Determine the [X, Y] coordinate at the center of the cell enclosing the given text.  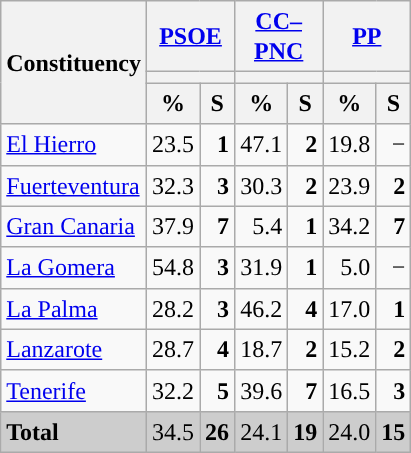
Total [74, 432]
46.2 [262, 308]
16.5 [350, 390]
Constituency [74, 62]
19.8 [350, 144]
5.0 [350, 268]
54.8 [172, 268]
39.6 [262, 390]
PP [367, 36]
32.3 [172, 186]
5.4 [262, 226]
15.2 [350, 350]
34.2 [350, 226]
19 [306, 432]
Tenerife [74, 390]
28.7 [172, 350]
47.1 [262, 144]
23.5 [172, 144]
Gran Canaria [74, 226]
31.9 [262, 268]
30.3 [262, 186]
26 [218, 432]
CC–PNC [279, 36]
Lanzarote [74, 350]
El Hierro [74, 144]
34.5 [172, 432]
5 [218, 390]
17.0 [350, 308]
32.2 [172, 390]
23.9 [350, 186]
24.0 [350, 432]
37.9 [172, 226]
La Palma [74, 308]
La Gomera [74, 268]
28.2 [172, 308]
24.1 [262, 432]
PSOE [190, 36]
18.7 [262, 350]
15 [394, 432]
Fuerteventura [74, 186]
